Determine the [x, y] coordinate at the center of the cell enclosing the given text.  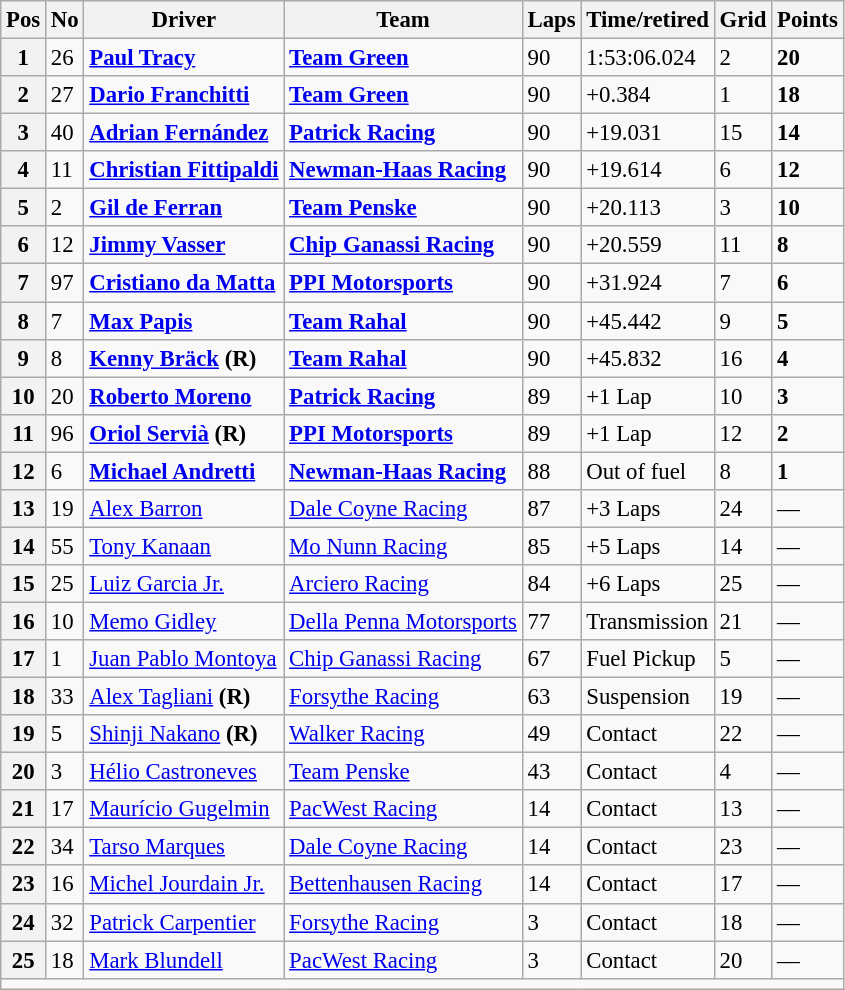
Patrick Carpentier [184, 922]
+5 Laps [648, 546]
Paul Tracy [184, 58]
55 [65, 546]
Luiz Garcia Jr. [184, 584]
+3 Laps [648, 509]
Fuel Pickup [648, 659]
Christian Fittipaldi [184, 170]
Dario Franchitti [184, 95]
Laps [552, 20]
Mo Nunn Racing [403, 546]
Bettenhausen Racing [403, 885]
40 [65, 133]
+20.113 [648, 208]
Roberto Moreno [184, 396]
1:53:06.024 [648, 58]
96 [65, 433]
Memo Gidley [184, 621]
+45.832 [648, 358]
77 [552, 621]
Transmission [648, 621]
+45.442 [648, 321]
Max Papis [184, 321]
63 [552, 697]
Alex Tagliani (R) [184, 697]
Michael Andretti [184, 471]
Pos [24, 20]
49 [552, 734]
32 [65, 922]
34 [65, 847]
Michel Jourdain Jr. [184, 885]
Arciero Racing [403, 584]
Della Penna Motorsports [403, 621]
26 [65, 58]
Out of fuel [648, 471]
+0.384 [648, 95]
27 [65, 95]
Driver [184, 20]
Kenny Bräck (R) [184, 358]
97 [65, 283]
Tarso Marques [184, 847]
88 [552, 471]
+6 Laps [648, 584]
87 [552, 509]
85 [552, 546]
+31.924 [648, 283]
Oriol Servià (R) [184, 433]
Tony Kanaan [184, 546]
Walker Racing [403, 734]
Suspension [648, 697]
Alex Barron [184, 509]
67 [552, 659]
Shinji Nakano (R) [184, 734]
43 [552, 772]
Time/retired [648, 20]
+19.031 [648, 133]
Mark Blundell [184, 960]
+20.559 [648, 245]
33 [65, 697]
No [65, 20]
Juan Pablo Montoya [184, 659]
Hélio Castroneves [184, 772]
Cristiano da Matta [184, 283]
Team [403, 20]
Maurício Gugelmin [184, 809]
84 [552, 584]
Points [808, 20]
Adrian Fernández [184, 133]
Gil de Ferran [184, 208]
Grid [742, 20]
+19.614 [648, 170]
Jimmy Vasser [184, 245]
